Output the [x, y] coordinate of the center of the cell containing the given text.  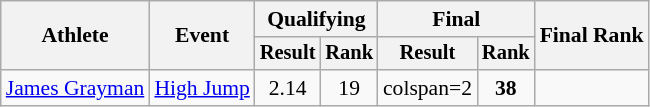
Final Rank [592, 36]
High Jump [202, 88]
Event [202, 36]
James Grayman [76, 88]
Qualifying [316, 19]
2.14 [288, 88]
Final [456, 19]
19 [349, 88]
colspan=2 [428, 88]
Athlete [76, 36]
38 [506, 88]
